Detect which cell encompasses the target text, then output its [x, y] center coordinate. 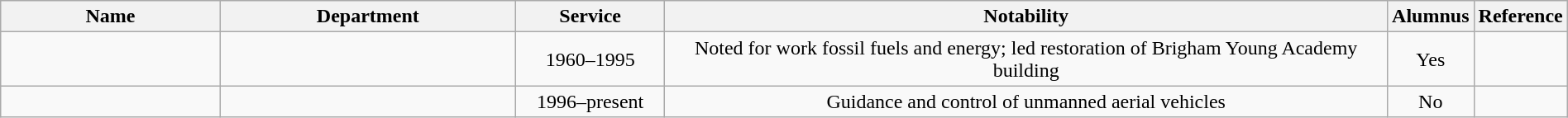
Department [367, 17]
Yes [1431, 59]
1996–present [590, 101]
Notability [1026, 17]
1960–1995 [590, 59]
Alumnus [1431, 17]
Name [111, 17]
Reference [1520, 17]
Guidance and control of unmanned aerial vehicles [1026, 101]
Noted for work fossil fuels and energy; led restoration of Brigham Young Academy building [1026, 59]
No [1431, 101]
Service [590, 17]
